Return the (x, y) coordinate for the center point of the cell that contains the specified text.  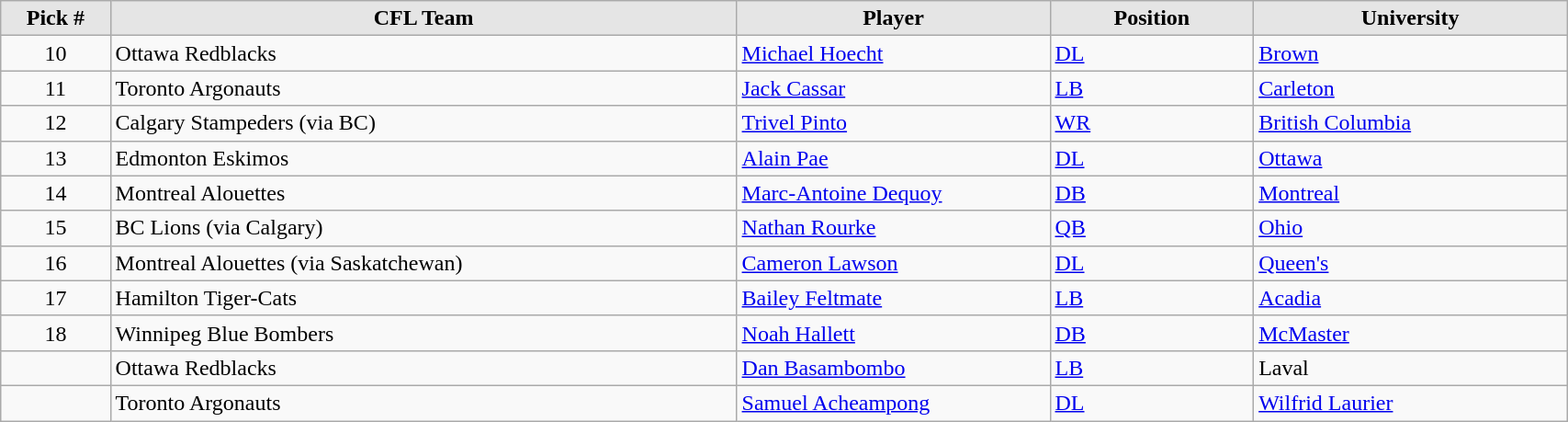
14 (55, 193)
British Columbia (1411, 123)
Carleton (1411, 88)
12 (55, 123)
13 (55, 158)
Cameron Lawson (893, 263)
Hamilton Tiger-Cats (423, 298)
Montreal Alouettes (423, 193)
10 (55, 53)
BC Lions (via Calgary) (423, 228)
17 (55, 298)
Queen's (1411, 263)
Alain Pae (893, 158)
McMaster (1411, 333)
Edmonton Eskimos (423, 158)
Laval (1411, 368)
QB (1152, 228)
Acadia (1411, 298)
Pick # (55, 18)
11 (55, 88)
Wilfrid Laurier (1411, 403)
University (1411, 18)
Samuel Acheampong (893, 403)
Dan Basambombo (893, 368)
Brown (1411, 53)
Jack Cassar (893, 88)
16 (55, 263)
Player (893, 18)
Ohio (1411, 228)
Trivel Pinto (893, 123)
Montreal Alouettes (via Saskatchewan) (423, 263)
Marc-Antoine Dequoy (893, 193)
Nathan Rourke (893, 228)
CFL Team (423, 18)
WR (1152, 123)
Noah Hallett (893, 333)
15 (55, 228)
Winnipeg Blue Bombers (423, 333)
Ottawa (1411, 158)
Calgary Stampeders (via BC) (423, 123)
18 (55, 333)
Michael Hoecht (893, 53)
Position (1152, 18)
Bailey Feltmate (893, 298)
Montreal (1411, 193)
